Pinpoint the cell where the given text exists, returning its [x, y] midpoint coordinate. 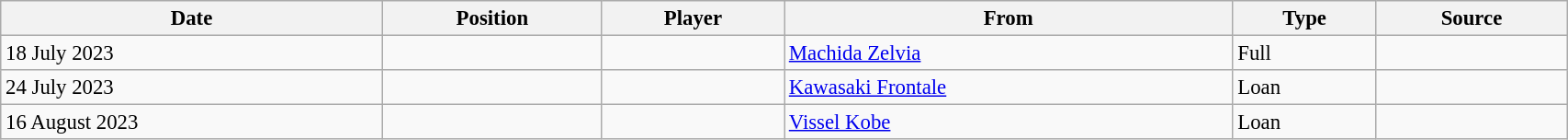
Source [1472, 18]
24 July 2023 [192, 87]
Date [192, 18]
16 August 2023 [192, 122]
Position [492, 18]
From [1009, 18]
Vissel Kobe [1009, 122]
18 July 2023 [192, 53]
Player [693, 18]
Machida Zelvia [1009, 53]
Kawasaki Frontale [1009, 87]
Full [1304, 53]
Type [1304, 18]
